Locate the cell with the specified text and output its [X, Y] center coordinate. 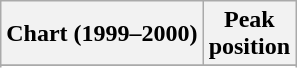
Chart (1999–2000) [102, 34]
Peakposition [249, 34]
